Find where the given text appears and provide that cell's center as (X, Y) coordinate. 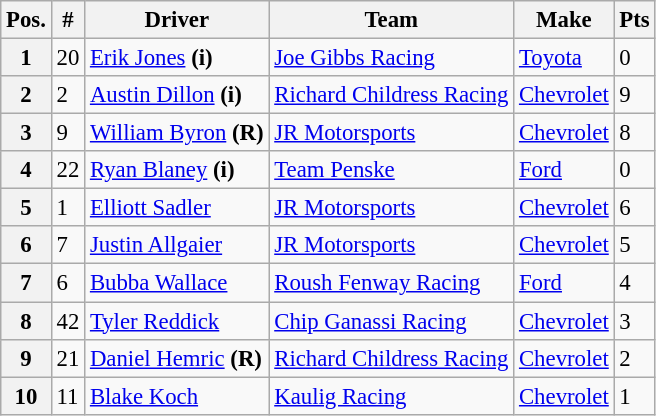
Make (564, 20)
Joe Gibbs Racing (392, 58)
Toyota (564, 58)
21 (68, 358)
Pos. (26, 20)
10 (26, 396)
William Byron (R) (177, 133)
Chip Ganassi Racing (392, 321)
11 (68, 396)
Roush Fenway Racing (392, 283)
Justin Allgaier (177, 245)
Driver (177, 20)
Erik Jones (i) (177, 58)
42 (68, 321)
Ryan Blaney (i) (177, 170)
22 (68, 170)
Tyler Reddick (177, 321)
Daniel Hemric (R) (177, 358)
Elliott Sadler (177, 208)
Blake Koch (177, 396)
Team Penske (392, 170)
# (68, 20)
20 (68, 58)
Pts (634, 20)
Kaulig Racing (392, 396)
Austin Dillon (i) (177, 95)
Team (392, 20)
Bubba Wallace (177, 283)
